Capture the cell that displays the provided text and extract its [X, Y] central coordinate. 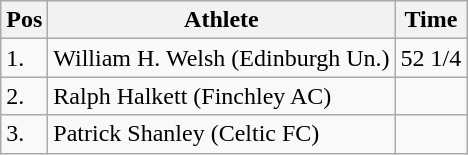
Pos [24, 20]
Athlete [222, 20]
Time [431, 20]
Ralph Halkett (Finchley AC) [222, 96]
William H. Welsh (Edinburgh Un.) [222, 58]
52 1/4 [431, 58]
2. [24, 96]
3. [24, 134]
Patrick Shanley (Celtic FC) [222, 134]
1. [24, 58]
